Return (X, Y) of the center of cell containing provided text 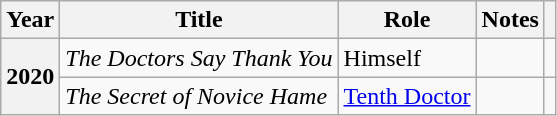
The Secret of Novice Hame (199, 96)
Title (199, 20)
Tenth Doctor (407, 96)
2020 (30, 77)
Year (30, 20)
The Doctors Say Thank You (199, 58)
Role (407, 20)
Himself (407, 58)
Notes (510, 20)
